Determine the [X, Y] coordinate at the center of the cell enclosing the given text.  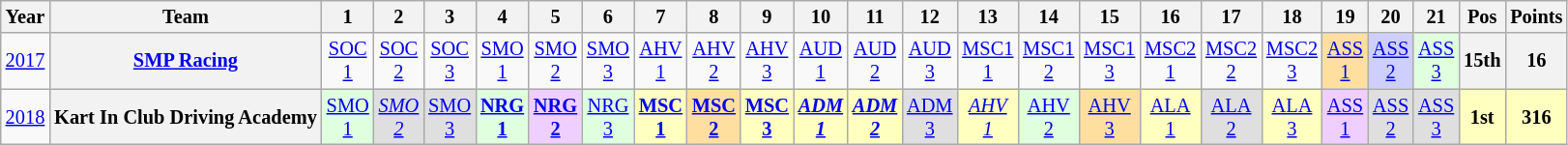
AUD3 [930, 61]
4 [503, 16]
SOC3 [450, 61]
NRG1 [503, 117]
17 [1232, 16]
SOC2 [399, 61]
13 [988, 16]
MSC1 [661, 117]
AUD1 [821, 61]
2017 [25, 61]
NRG3 [608, 117]
2 [399, 16]
SOC1 [348, 61]
12 [930, 16]
Points [1536, 16]
ADM2 [875, 117]
MSC3 [768, 117]
19 [1346, 16]
2018 [25, 117]
SMP Racing [186, 61]
316 [1536, 117]
ALA3 [1292, 117]
15 [1110, 16]
9 [768, 16]
ADM3 [930, 117]
8 [713, 16]
MSC22 [1232, 61]
21 [1437, 16]
ADM1 [821, 117]
MSC2 [713, 117]
5 [555, 16]
NRG2 [555, 117]
20 [1390, 16]
18 [1292, 16]
7 [661, 16]
ALA2 [1232, 117]
Team [186, 16]
MSC21 [1170, 61]
6 [608, 16]
3 [450, 16]
11 [875, 16]
AUD2 [875, 61]
15th [1482, 61]
MSC11 [988, 61]
Year [25, 16]
1st [1482, 117]
1 [348, 16]
Pos [1482, 16]
MSC12 [1048, 61]
MSC13 [1110, 61]
ALA1 [1170, 117]
14 [1048, 16]
Kart In Club Driving Academy [186, 117]
10 [821, 16]
MSC23 [1292, 61]
